Provide the [X, Y] coordinate of the cell's center where the given text is located.  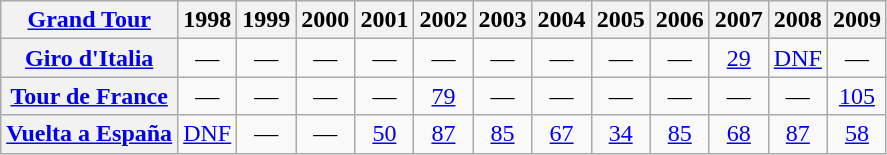
Tour de France [90, 96]
68 [738, 134]
105 [856, 96]
Giro d'Italia [90, 58]
58 [856, 134]
1999 [266, 20]
2006 [680, 20]
2003 [502, 20]
79 [444, 96]
2008 [798, 20]
29 [738, 58]
34 [620, 134]
2000 [326, 20]
67 [562, 134]
2001 [384, 20]
2009 [856, 20]
1998 [208, 20]
Vuelta a España [90, 134]
2004 [562, 20]
2007 [738, 20]
Grand Tour [90, 20]
2002 [444, 20]
50 [384, 134]
2005 [620, 20]
